Return the [x, y] coordinate for the center point of the cell that contains the specified text.  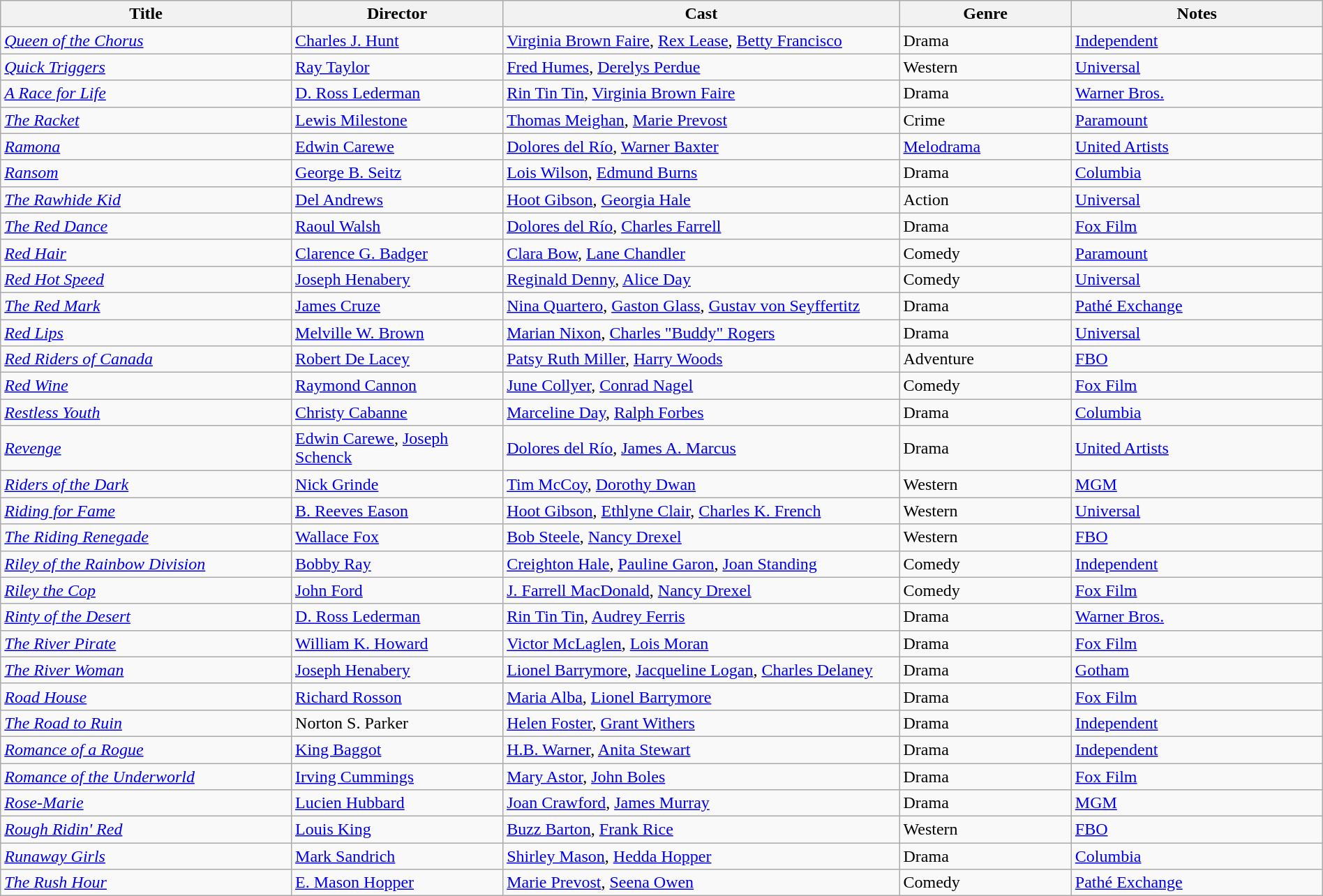
The Racket [147, 120]
Wallace Fox [398, 537]
The River Woman [147, 670]
Title [147, 14]
Red Wine [147, 386]
Charles J. Hunt [398, 40]
Rin Tin Tin, Audrey Ferris [701, 617]
Creighton Hale, Pauline Garon, Joan Standing [701, 564]
Ransom [147, 173]
Fred Humes, Derelys Perdue [701, 67]
Adventure [985, 359]
King Baggot [398, 749]
Lewis Milestone [398, 120]
Rin Tin Tin, Virginia Brown Faire [701, 94]
Revenge [147, 448]
Ramona [147, 147]
Restless Youth [147, 412]
E. Mason Hopper [398, 883]
Lucien Hubbard [398, 803]
Romance of a Rogue [147, 749]
Virginia Brown Faire, Rex Lease, Betty Francisco [701, 40]
J. Farrell MacDonald, Nancy Drexel [701, 590]
Marie Prevost, Seena Owen [701, 883]
Rose-Marie [147, 803]
Louis King [398, 830]
June Collyer, Conrad Nagel [701, 386]
Melodrama [985, 147]
Edwin Carewe, Joseph Schenck [398, 448]
The Rush Hour [147, 883]
Maria Alba, Lionel Barrymore [701, 696]
The Rawhide Kid [147, 200]
Quick Triggers [147, 67]
Dolores del Río, James A. Marcus [701, 448]
Raoul Walsh [398, 226]
Queen of the Chorus [147, 40]
Action [985, 200]
Del Andrews [398, 200]
Cast [701, 14]
Dolores del Río, Charles Farrell [701, 226]
Road House [147, 696]
Hoot Gibson, Ethlyne Clair, Charles K. French [701, 511]
Edwin Carewe [398, 147]
Marceline Day, Ralph Forbes [701, 412]
Robert De Lacey [398, 359]
Director [398, 14]
Victor McLaglen, Lois Moran [701, 643]
Clarence G. Badger [398, 253]
Notes [1197, 14]
A Race for Life [147, 94]
Hoot Gibson, Georgia Hale [701, 200]
John Ford [398, 590]
The Road to Ruin [147, 723]
Red Hot Speed [147, 279]
H.B. Warner, Anita Stewart [701, 749]
Helen Foster, Grant Withers [701, 723]
Riders of the Dark [147, 484]
Thomas Meighan, Marie Prevost [701, 120]
Melville W. Brown [398, 333]
Riley the Cop [147, 590]
Raymond Cannon [398, 386]
Norton S. Parker [398, 723]
Mark Sandrich [398, 856]
Mary Astor, John Boles [701, 777]
Nick Grinde [398, 484]
Richard Rosson [398, 696]
George B. Seitz [398, 173]
Joan Crawford, James Murray [701, 803]
Clara Bow, Lane Chandler [701, 253]
Dolores del Río, Warner Baxter [701, 147]
The Red Dance [147, 226]
Runaway Girls [147, 856]
Lionel Barrymore, Jacqueline Logan, Charles Delaney [701, 670]
Lois Wilson, Edmund Burns [701, 173]
Riding for Fame [147, 511]
The Riding Renegade [147, 537]
Riley of the Rainbow Division [147, 564]
Bob Steele, Nancy Drexel [701, 537]
Red Hair [147, 253]
Christy Cabanne [398, 412]
Buzz Barton, Frank Rice [701, 830]
Gotham [1197, 670]
Bobby Ray [398, 564]
James Cruze [398, 306]
Patsy Ruth Miller, Harry Woods [701, 359]
Rough Ridin' Red [147, 830]
Irving Cummings [398, 777]
Tim McCoy, Dorothy Dwan [701, 484]
Marian Nixon, Charles "Buddy" Rogers [701, 333]
Ray Taylor [398, 67]
Romance of the Underworld [147, 777]
B. Reeves Eason [398, 511]
Crime [985, 120]
Shirley Mason, Hedda Hopper [701, 856]
Reginald Denny, Alice Day [701, 279]
Nina Quartero, Gaston Glass, Gustav von Seyffertitz [701, 306]
Genre [985, 14]
Rinty of the Desert [147, 617]
The River Pirate [147, 643]
William K. Howard [398, 643]
The Red Mark [147, 306]
Red Lips [147, 333]
Red Riders of Canada [147, 359]
